Detect which cell encompasses the target text, then output its (x, y) center coordinate. 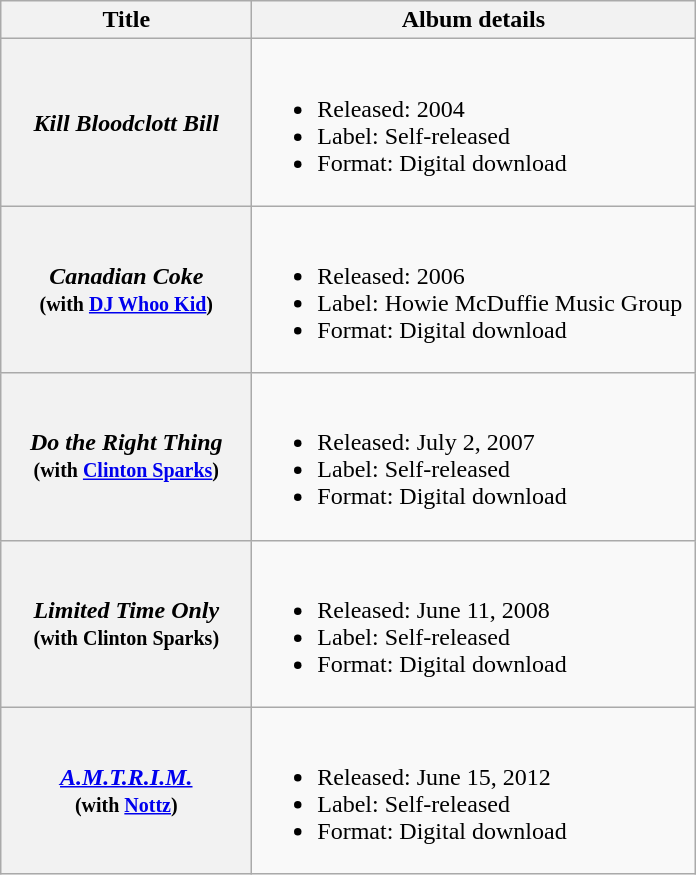
Released: June 11, 2008Label: Self-releasedFormat: Digital download (474, 624)
Released: July 2, 2007Label: Self-releasedFormat: Digital download (474, 456)
Title (126, 20)
Limited Time Only(with Clinton Sparks) (126, 624)
Canadian Coke(with DJ Whoo Kid) (126, 290)
Released: 2004Label: Self-releasedFormat: Digital download (474, 122)
Kill Bloodclott Bill (126, 122)
Released: June 15, 2012Label: Self-releasedFormat: Digital download (474, 790)
Album details (474, 20)
A.M.T.R.I.M.(with Nottz) (126, 790)
Released: 2006Label: Howie McDuffie Music GroupFormat: Digital download (474, 290)
Do the Right Thing(with Clinton Sparks) (126, 456)
